Output the [X, Y] coordinate of the center of the cell containing the given text.  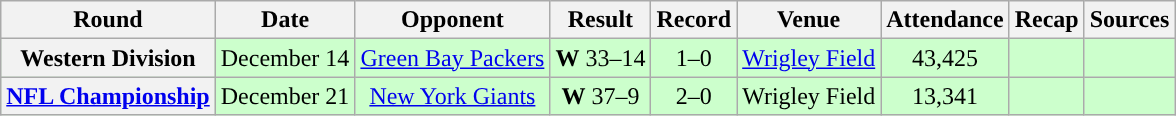
Attendance [945, 20]
Opponent [452, 20]
Recap [1046, 20]
Sources [1130, 20]
Green Bay Packers [452, 58]
December 21 [285, 96]
Round [108, 20]
NFL Championship [108, 96]
December 14 [285, 58]
W 37–9 [600, 96]
Date [285, 20]
Record [694, 20]
13,341 [945, 96]
2–0 [694, 96]
Venue [809, 20]
43,425 [945, 58]
New York Giants [452, 96]
Result [600, 20]
1–0 [694, 58]
W 33–14 [600, 58]
Western Division [108, 58]
